Search for the cell housing the specified text and yield its (X, Y) center coordinate. 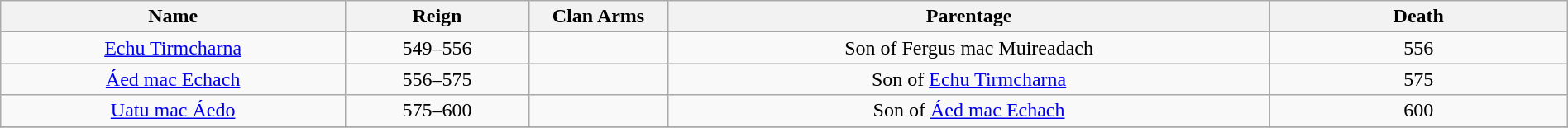
Name (174, 17)
Reign (437, 17)
Áed mac Echach (174, 79)
Son of Fergus mac Muireadach (969, 48)
556–575 (437, 79)
Parentage (969, 17)
Echu Tirmcharna (174, 48)
556 (1418, 48)
600 (1418, 111)
Son of Áed mac Echach (969, 111)
Uatu mac Áedo (174, 111)
549–556 (437, 48)
575 (1418, 79)
Death (1418, 17)
Son of Echu Tirmcharna (969, 79)
Clan Arms (599, 17)
575–600 (437, 111)
